For the text-containing cell, return its midpoint in [x, y] coordinate format. 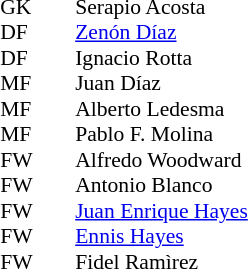
Pablo F. Molina [162, 135]
Ennis Hayes [162, 237]
Alfredo Woodward [162, 160]
Antonio Blanco [162, 185]
Zenón Díaz [162, 33]
Juan Díaz [162, 83]
Alberto Ledesma [162, 109]
Juan Enrique Hayes [162, 211]
Ignacio Rotta [162, 58]
